Determine the [x, y] coordinate at the center of the cell enclosing the given text.  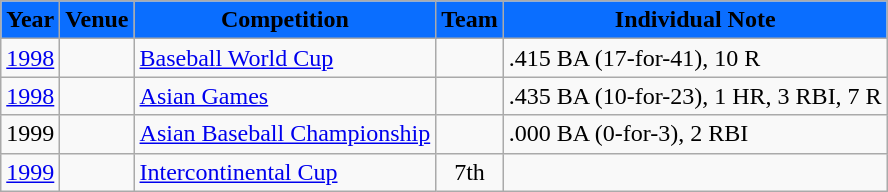
.000 BA (0-for-3), 2 RBI [695, 134]
Individual Note [695, 20]
Venue [97, 20]
.415 BA (17-for-41), 10 R [695, 58]
Year [30, 20]
Team [470, 20]
.435 BA (10-for-23), 1 HR, 3 RBI, 7 R [695, 96]
Baseball World Cup [285, 58]
7th [470, 172]
Competition [285, 20]
Intercontinental Cup [285, 172]
Asian Games [285, 96]
Asian Baseball Championship [285, 134]
